Capture the cell that displays the provided text and extract its (X, Y) central coordinate. 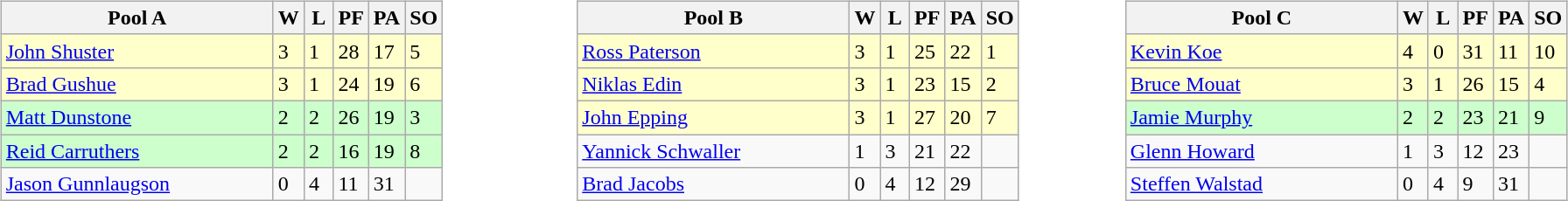
5 (423, 51)
John Epping (714, 117)
Yannick Schwaller (714, 151)
Reid Carruthers (136, 151)
Brad Gushue (136, 84)
16 (351, 151)
Jamie Murphy (1262, 117)
Bruce Mouat (1262, 84)
7 (999, 117)
Matt Dunstone (136, 117)
27 (927, 117)
Pool C (1262, 17)
Niklas Edin (714, 84)
Ross Paterson (714, 51)
Steffen Walstad (1262, 184)
8 (423, 151)
20 (962, 117)
29 (962, 184)
28 (351, 51)
10 (1549, 51)
Jason Gunnlaugson (136, 184)
17 (387, 51)
John Shuster (136, 51)
6 (423, 84)
Glenn Howard (1262, 151)
24 (351, 84)
Brad Jacobs (714, 184)
Kevin Koe (1262, 51)
Pool A (136, 17)
25 (927, 51)
Pool B (714, 17)
